From the cell containing the given text, extract its center point as [X, Y] coordinate. 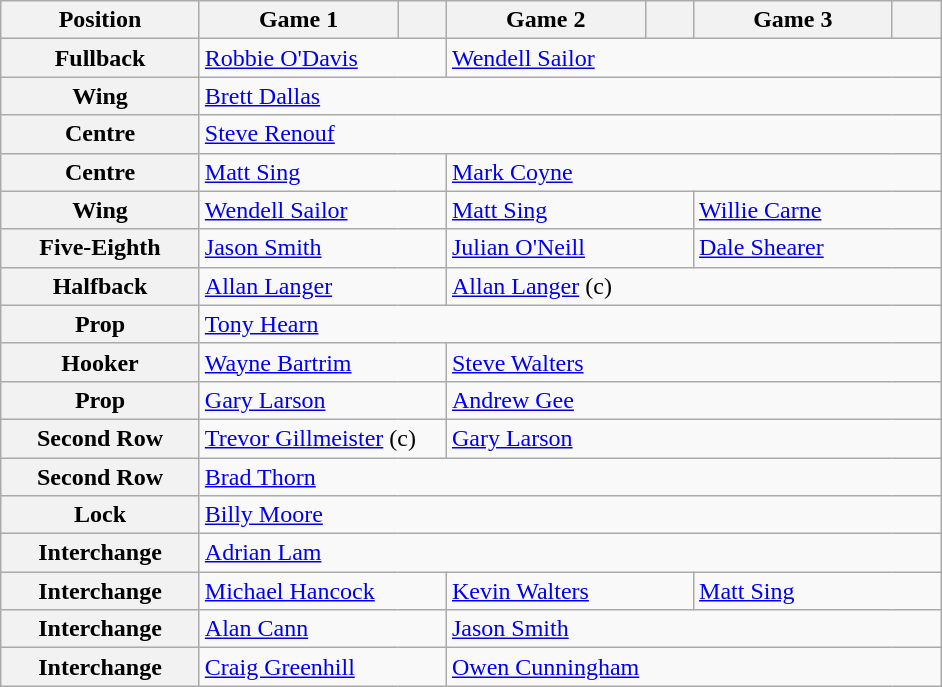
Steve Renouf [570, 134]
Trevor Gillmeister (c) [322, 438]
Game 1 [298, 20]
Adrian Lam [570, 553]
Game 2 [546, 20]
Andrew Gee [693, 400]
Tony Hearn [570, 324]
Robbie O'Davis [322, 58]
Allan Langer [322, 286]
Steve Walters [693, 362]
Dale Shearer [818, 248]
Mark Coyne [693, 172]
Alan Cann [322, 629]
Allan Langer (c) [693, 286]
Craig Greenhill [322, 667]
Kevin Walters [570, 591]
Julian O'Neill [570, 248]
Lock [100, 515]
Position [100, 20]
Owen Cunningham [693, 667]
Wayne Bartrim [322, 362]
Five-Eighth [100, 248]
Fullback [100, 58]
Game 3 [794, 20]
Halfback [100, 286]
Hooker [100, 362]
Brad Thorn [570, 477]
Michael Hancock [322, 591]
Billy Moore [570, 515]
Brett Dallas [570, 96]
Willie Carne [818, 210]
